Capture the cell that displays the provided text and extract its [x, y] central coordinate. 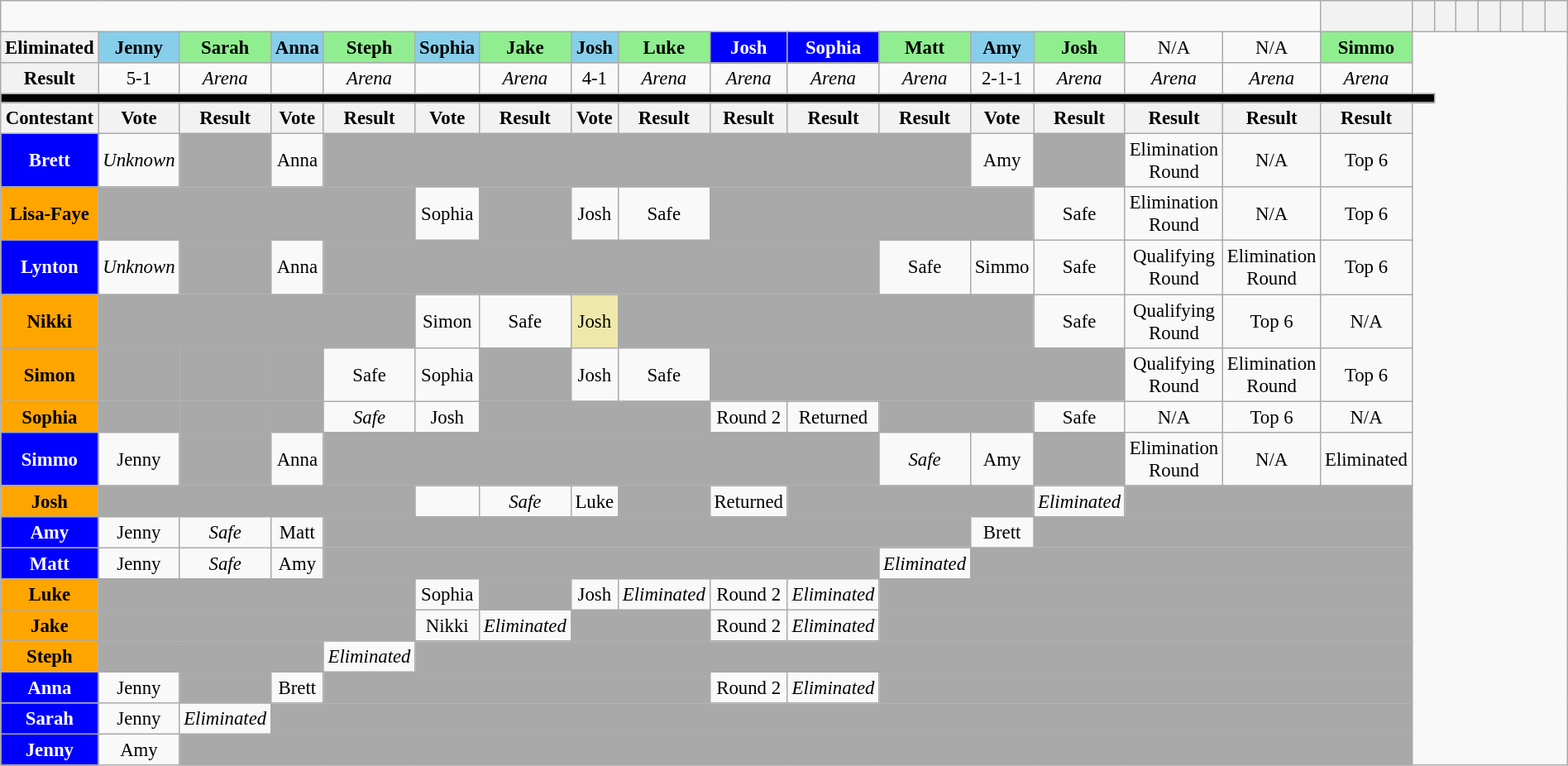
4-1 [594, 79]
5-1 [139, 79]
Lisa-Faye [50, 213]
Lynton [50, 268]
2-1-1 [1002, 79]
Contestant [50, 118]
